Detect which cell encompasses the target text, then output its (x, y) center coordinate. 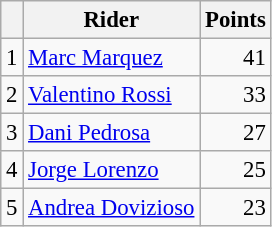
Jorge Lorenzo (112, 170)
33 (236, 95)
5 (12, 208)
25 (236, 170)
Dani Pedrosa (112, 133)
1 (12, 58)
Rider (112, 20)
4 (12, 170)
23 (236, 208)
Points (236, 20)
41 (236, 58)
Valentino Rossi (112, 95)
Marc Marquez (112, 58)
3 (12, 133)
2 (12, 95)
Andrea Dovizioso (112, 208)
27 (236, 133)
